Identify which cell holds the provided text, then report its (x, y) central coordinate. 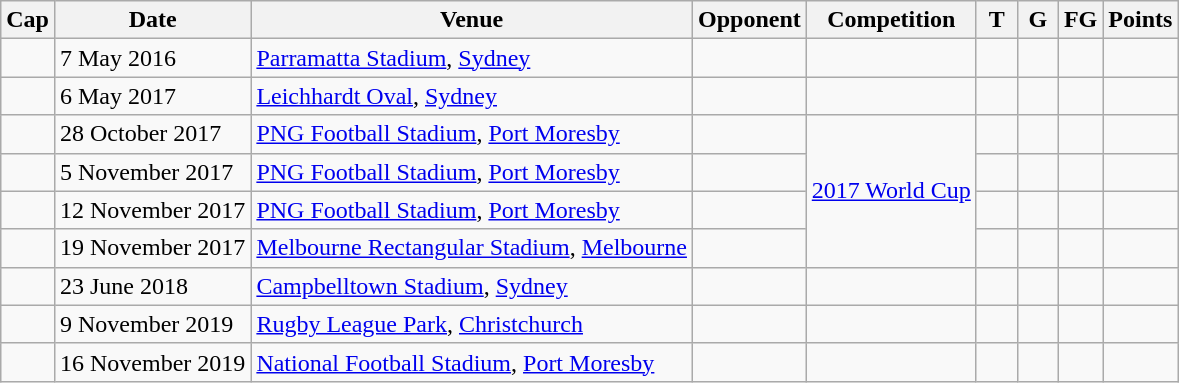
Rugby League Park, Christchurch (472, 324)
19 November 2017 (152, 248)
Parramatta Stadium, Sydney (472, 58)
7 May 2016 (152, 58)
9 November 2019 (152, 324)
FG (1080, 20)
Campbelltown Stadium, Sydney (472, 286)
Venue (472, 20)
Cap (28, 20)
6 May 2017 (152, 96)
16 November 2019 (152, 362)
2017 World Cup (891, 191)
Points (1140, 20)
G (1038, 20)
Melbourne Rectangular Stadium, Melbourne (472, 248)
National Football Stadium, Port Moresby (472, 362)
12 November 2017 (152, 210)
T (996, 20)
28 October 2017 (152, 134)
Date (152, 20)
23 June 2018 (152, 286)
Competition (891, 20)
Opponent (749, 20)
Leichhardt Oval, Sydney (472, 96)
5 November 2017 (152, 172)
